For the text-containing cell, return its midpoint in [X, Y] coordinate format. 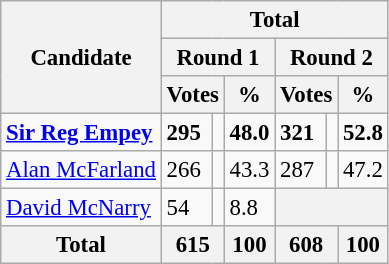
52.8 [363, 133]
Round 1 [218, 58]
Round 2 [332, 58]
266 [186, 170]
608 [306, 245]
287 [300, 170]
8.8 [249, 208]
47.2 [363, 170]
43.3 [249, 170]
295 [186, 133]
Alan McFarland [82, 170]
615 [192, 245]
Sir Reg Empey [82, 133]
David McNarry [82, 208]
321 [300, 133]
Candidate [82, 58]
48.0 [249, 133]
54 [186, 208]
